Identify which cell holds the provided text, then report its (x, y) central coordinate. 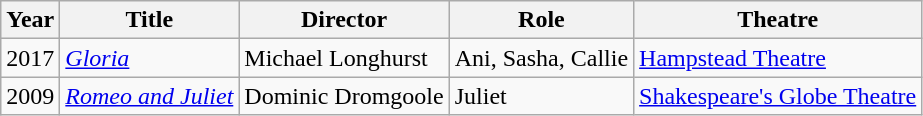
Juliet (541, 96)
Theatre (778, 20)
Director (344, 20)
Ani, Sasha, Callie (541, 58)
2009 (30, 96)
Role (541, 20)
Hampstead Theatre (778, 58)
2017 (30, 58)
Shakespeare's Globe Theatre (778, 96)
Romeo and Juliet (150, 96)
Michael Longhurst (344, 58)
Year (30, 20)
Gloria (150, 58)
Title (150, 20)
Dominic Dromgoole (344, 96)
